Pinpoint the cell where the given text exists, returning its [x, y] midpoint coordinate. 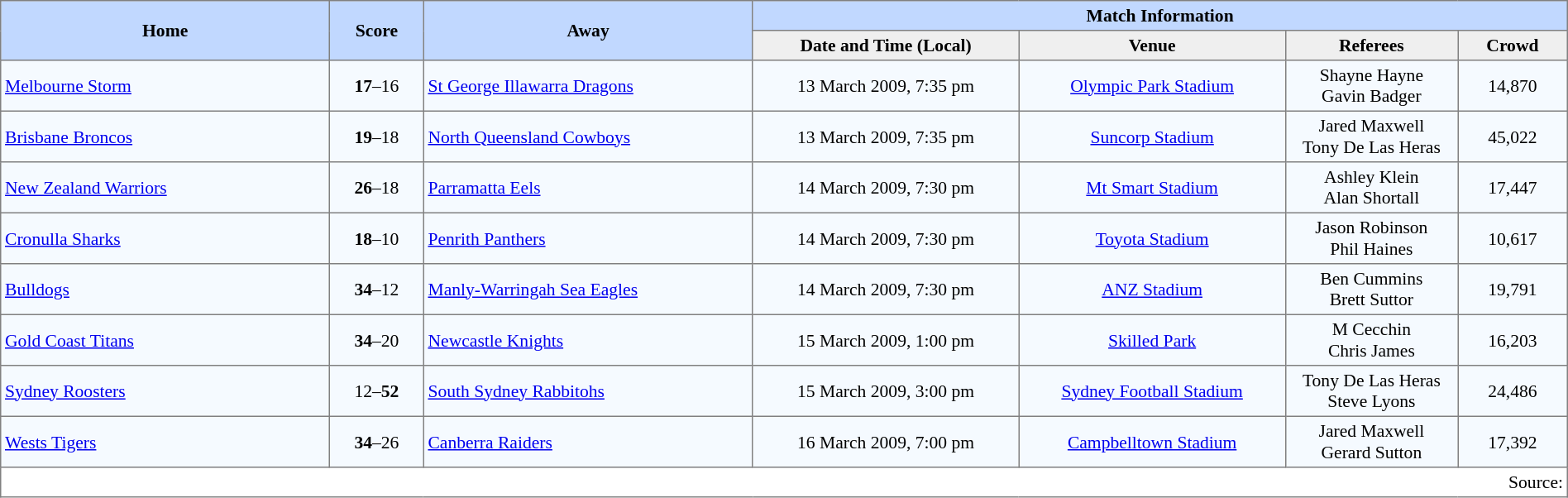
24,486 [1513, 391]
18–10 [377, 238]
Sydney Football Stadium [1152, 391]
17–16 [377, 86]
45,022 [1513, 136]
26–18 [377, 188]
Penrith Panthers [588, 238]
Bulldogs [165, 290]
Tony De Las HerasSteve Lyons [1371, 391]
Parramatta Eels [588, 188]
19–18 [377, 136]
Jared MaxwellTony De Las Heras [1371, 136]
34–26 [377, 442]
Home [165, 31]
Ben CumminsBrett Suttor [1371, 290]
Jason RobinsonPhil Haines [1371, 238]
34–20 [377, 340]
Campbelltown Stadium [1152, 442]
17,392 [1513, 442]
Source: [784, 482]
16,203 [1513, 340]
Toyota Stadium [1152, 238]
Referees [1371, 45]
Manly-Warringah Sea Eagles [588, 290]
New Zealand Warriors [165, 188]
15 March 2009, 3:00 pm [886, 391]
Match Information [1159, 16]
Canberra Raiders [588, 442]
Olympic Park Stadium [1152, 86]
15 March 2009, 1:00 pm [886, 340]
Cronulla Sharks [165, 238]
14,870 [1513, 86]
17,447 [1513, 188]
Date and Time (Local) [886, 45]
10,617 [1513, 238]
Crowd [1513, 45]
South Sydney Rabbitohs [588, 391]
Gold Coast Titans [165, 340]
Wests Tigers [165, 442]
Skilled Park [1152, 340]
12–52 [377, 391]
Sydney Roosters [165, 391]
Away [588, 31]
Shayne Hayne Gavin Badger [1371, 86]
ANZ Stadium [1152, 290]
North Queensland Cowboys [588, 136]
Suncorp Stadium [1152, 136]
St George Illawarra Dragons [588, 86]
Jared MaxwellGerard Sutton [1371, 442]
M CecchinChris James [1371, 340]
Score [377, 31]
34–12 [377, 290]
Mt Smart Stadium [1152, 188]
Melbourne Storm [165, 86]
Venue [1152, 45]
16 March 2009, 7:00 pm [886, 442]
Brisbane Broncos [165, 136]
Ashley KleinAlan Shortall [1371, 188]
19,791 [1513, 290]
Newcastle Knights [588, 340]
